Locate the cell with the specified text and output its [X, Y] center coordinate. 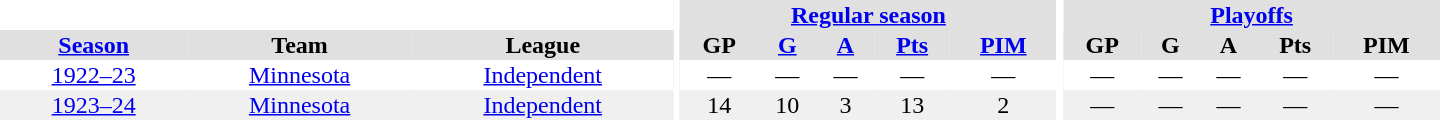
2 [1004, 105]
10 [787, 105]
14 [719, 105]
3 [845, 105]
League [543, 45]
Team [300, 45]
1922–23 [94, 75]
Playoffs [1252, 15]
Season [94, 45]
Regular season [868, 15]
13 [912, 105]
1923–24 [94, 105]
